For the text-containing cell, return its midpoint in [x, y] coordinate format. 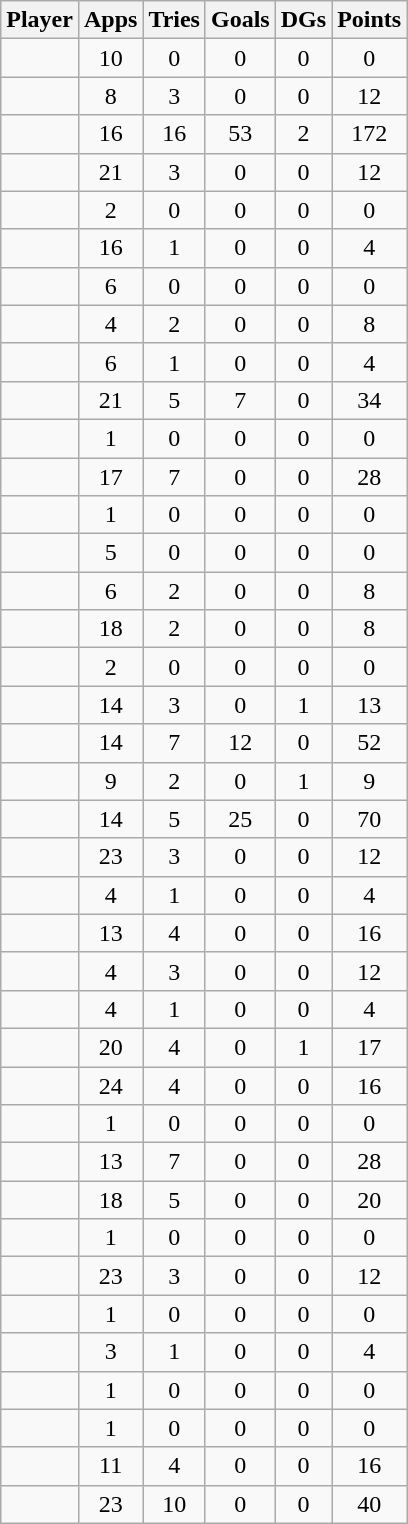
DGs [303, 20]
24 [110, 1085]
53 [240, 134]
Goals [240, 20]
11 [110, 1466]
25 [240, 819]
40 [370, 1504]
Apps [110, 20]
52 [370, 743]
34 [370, 400]
Points [370, 20]
70 [370, 819]
172 [370, 134]
Tries [174, 20]
Player [40, 20]
